Search for the cell housing the specified text and yield its [X, Y] center coordinate. 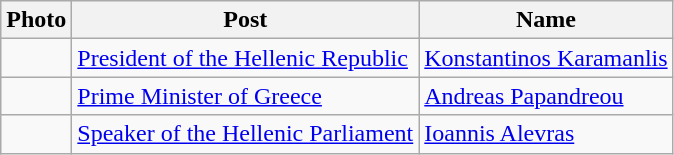
Name [546, 20]
Prime Minister of Greece [246, 96]
Photo [36, 20]
Speaker of the Hellenic Parliament [246, 134]
Konstantinos Karamanlis [546, 58]
Post [246, 20]
President of the Hellenic Republic [246, 58]
Andreas Papandreou [546, 96]
Ioannis Alevras [546, 134]
